Return [X, Y] of the center of cell containing provided text 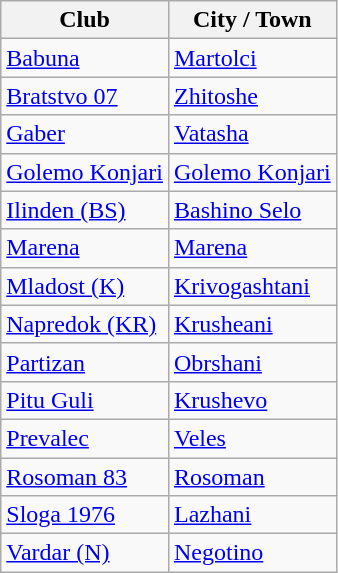
Napredok (KR) [85, 324]
Obrshani [252, 362]
Prevalec [85, 438]
Bratstvo 07 [85, 96]
Veles [252, 438]
Bashino Selo [252, 210]
Pitu Guli [85, 400]
Mladost (K) [85, 286]
Club [85, 20]
Negotino [252, 553]
Partizan [85, 362]
Sloga 1976 [85, 515]
Krusheani [252, 324]
Vardar (N) [85, 553]
Vatasha [252, 134]
Gaber [85, 134]
Rosoman [252, 477]
Krivogashtani [252, 286]
Rosoman 83 [85, 477]
Ilinden (BS) [85, 210]
Babuna [85, 58]
City / Town [252, 20]
Martolci [252, 58]
Lazhani [252, 515]
Krushevo [252, 400]
Zhitoshe [252, 96]
